Scan for the cell matching the given text and deliver its (X, Y) coordinate at center. 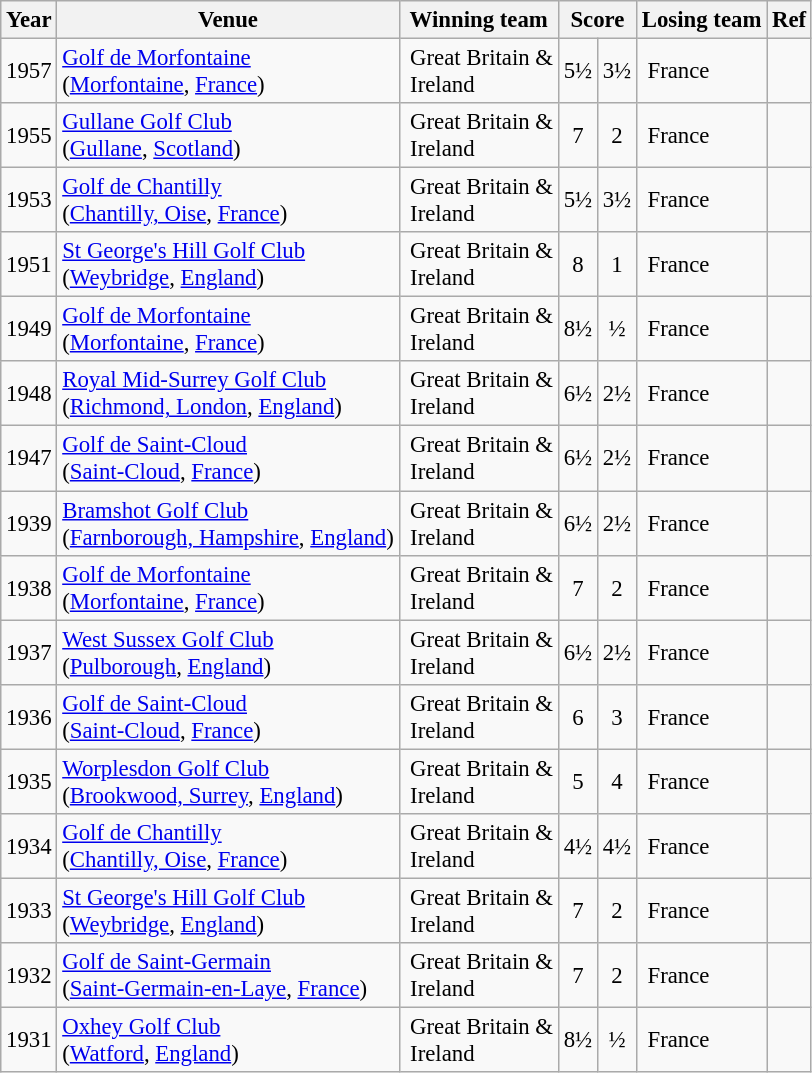
Gullane Golf Club(Gullane, Scotland) (228, 136)
1936 (29, 716)
1949 (29, 330)
1947 (29, 458)
1931 (29, 1040)
Golf de Saint-Germain(Saint-Germain-en-Laye, France) (228, 976)
1 (616, 264)
Bramshot Golf Club(Farnborough, Hampshire, England) (228, 524)
1933 (29, 910)
1951 (29, 264)
1955 (29, 136)
1957 (29, 72)
Venue (228, 20)
1934 (29, 846)
1948 (29, 394)
Winning team (478, 20)
5 (578, 782)
1932 (29, 976)
Oxhey Golf Club(Watford, England) (228, 1040)
1939 (29, 524)
1937 (29, 652)
Year (29, 20)
6 (578, 716)
Losing team (701, 20)
West Sussex Golf Club(Pulborough, England) (228, 652)
Score (597, 20)
4 (616, 782)
Ref (790, 20)
1938 (29, 588)
1935 (29, 782)
Royal Mid-Surrey Golf Club(Richmond, London, England) (228, 394)
3 (616, 716)
Worplesdon Golf Club(Brookwood, Surrey, England) (228, 782)
8 (578, 264)
1953 (29, 200)
